Capture the cell that displays the provided text and extract its (X, Y) central coordinate. 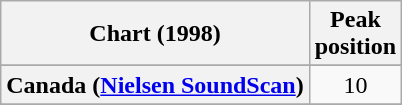
10 (355, 85)
Canada (Nielsen SoundScan) (155, 85)
Peakposition (355, 34)
Chart (1998) (155, 34)
